Return the [X, Y] coordinate for the center point of the cell that contains the specified text.  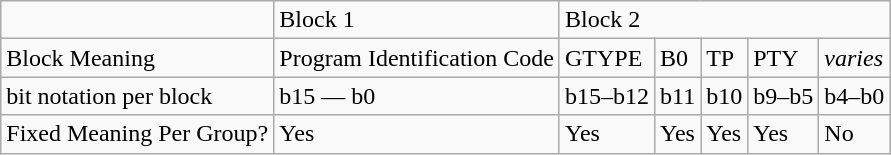
TP [724, 58]
b15–b12 [606, 96]
varies [854, 58]
bit notation per block [138, 96]
PTY [784, 58]
Block Meaning [138, 58]
b15 — b0 [417, 96]
B0 [677, 58]
b10 [724, 96]
b4–b0 [854, 96]
Fixed Meaning Per Group? [138, 134]
No [854, 134]
GTYPE [606, 58]
Block 1 [417, 20]
Block 2 [724, 20]
b9–b5 [784, 96]
b11 [677, 96]
Program Identification Code [417, 58]
